Pinpoint the cell where the given text exists, returning its [X, Y] midpoint coordinate. 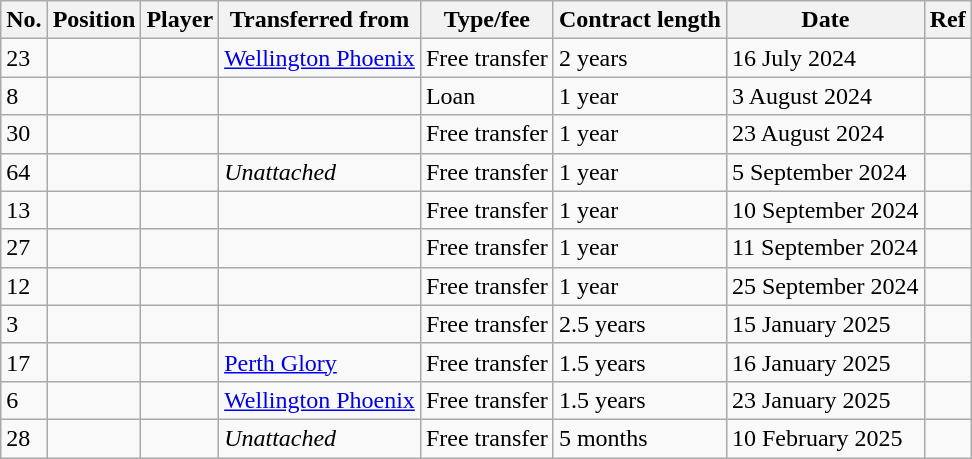
17 [24, 362]
23 January 2025 [825, 400]
Position [94, 20]
16 July 2024 [825, 58]
5 September 2024 [825, 172]
Ref [948, 20]
Player [180, 20]
27 [24, 248]
30 [24, 134]
10 September 2024 [825, 210]
16 January 2025 [825, 362]
6 [24, 400]
12 [24, 286]
Transferred from [320, 20]
No. [24, 20]
15 January 2025 [825, 324]
11 September 2024 [825, 248]
3 [24, 324]
5 months [640, 438]
Contract length [640, 20]
Perth Glory [320, 362]
28 [24, 438]
23 August 2024 [825, 134]
10 February 2025 [825, 438]
2 years [640, 58]
3 August 2024 [825, 96]
25 September 2024 [825, 286]
8 [24, 96]
Loan [486, 96]
23 [24, 58]
13 [24, 210]
Date [825, 20]
64 [24, 172]
Type/fee [486, 20]
2.5 years [640, 324]
